Output the (x, y) coordinate of the center of the cell containing the given text.  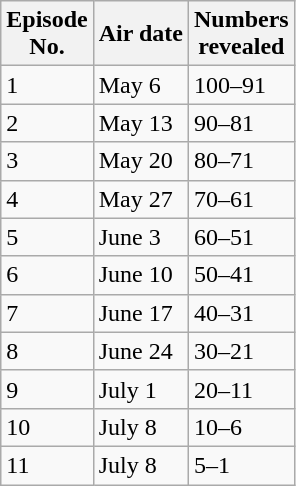
90–81 (241, 123)
July 1 (140, 389)
2 (47, 123)
6 (47, 275)
70–61 (241, 199)
7 (47, 313)
60–51 (241, 237)
100–91 (241, 85)
30–21 (241, 351)
40–31 (241, 313)
June 10 (140, 275)
10 (47, 427)
May 27 (140, 199)
May 13 (140, 123)
80–71 (241, 161)
5 (47, 237)
9 (47, 389)
EpisodeNo. (47, 34)
June 24 (140, 351)
Numbersrevealed (241, 34)
Air date (140, 34)
11 (47, 465)
10–6 (241, 427)
20–11 (241, 389)
May 6 (140, 85)
5–1 (241, 465)
4 (47, 199)
1 (47, 85)
8 (47, 351)
50–41 (241, 275)
June 3 (140, 237)
June 17 (140, 313)
May 20 (140, 161)
3 (47, 161)
